Identify which cell holds the provided text, then report its [x, y] central coordinate. 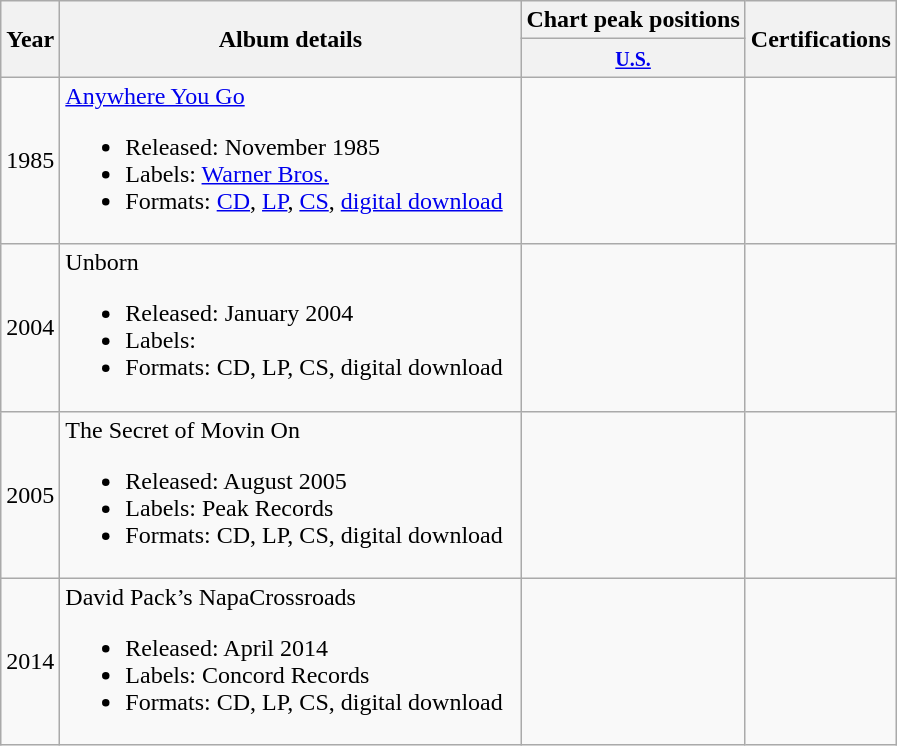
Album details [290, 39]
David Pack’s NapaCrossroadsReleased: April 2014Labels: Concord RecordsFormats: CD, LP, CS, digital download [290, 662]
2004 [30, 328]
1985 [30, 160]
Chart peak positions [633, 20]
2014 [30, 662]
Year [30, 39]
U.S. [633, 58]
UnbornReleased: January 2004Labels:Formats: CD, LP, CS, digital download [290, 328]
2005 [30, 494]
Anywhere You GoReleased: November 1985Labels: Warner Bros.Formats: CD, LP, CS, digital download [290, 160]
Certifications [820, 39]
The Secret of Movin OnReleased: August 2005Labels: Peak RecordsFormats: CD, LP, CS, digital download [290, 494]
